Locate the cell with the specified text and output its (X, Y) center coordinate. 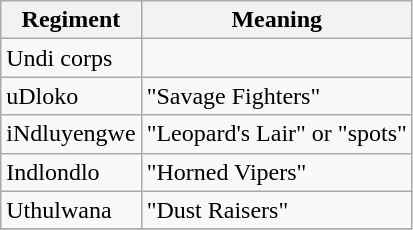
Uthulwana (71, 210)
"Leopard's Lair" or "spots" (276, 134)
Meaning (276, 20)
uDloko (71, 96)
"Horned Vipers" (276, 172)
Undi corps (71, 58)
iNdluyengwe (71, 134)
Regiment (71, 20)
"Savage Fighters" (276, 96)
Indlondlo (71, 172)
"Dust Raisers" (276, 210)
